Return (X, Y) of the center of cell containing provided text 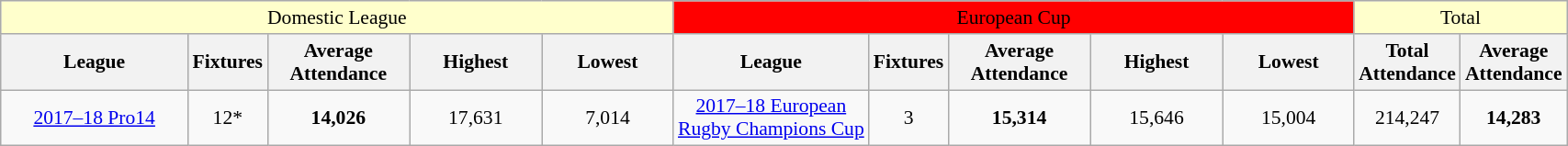
European Cup (1014, 17)
3 (908, 118)
14,283 (1514, 118)
Total (1461, 17)
2017–18 Pro14 (95, 118)
214,247 (1407, 118)
17,631 (476, 118)
15,646 (1156, 118)
14,026 (338, 118)
7,014 (608, 118)
12* (228, 118)
2017–18 European Rugby Champions Cup (772, 118)
Domestic League (337, 17)
15,314 (1020, 118)
15,004 (1288, 118)
Total Attendance (1407, 62)
